For the text-containing cell, return its midpoint in (x, y) coordinate format. 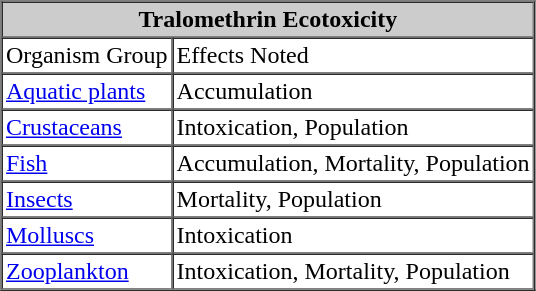
Organism Group (88, 56)
Intoxication, Mortality, Population (353, 272)
Aquatic plants (88, 92)
Intoxication (353, 236)
Accumulation, Mortality, Population (353, 164)
Mortality, Population (353, 200)
Intoxication, Population (353, 128)
Insects (88, 200)
Accumulation (353, 92)
Effects Noted (353, 56)
Tralomethrin Ecotoxicity (268, 20)
Zooplankton (88, 272)
Fish (88, 164)
Crustaceans (88, 128)
Molluscs (88, 236)
